Scan for the cell matching the given text and deliver its (x, y) coordinate at center. 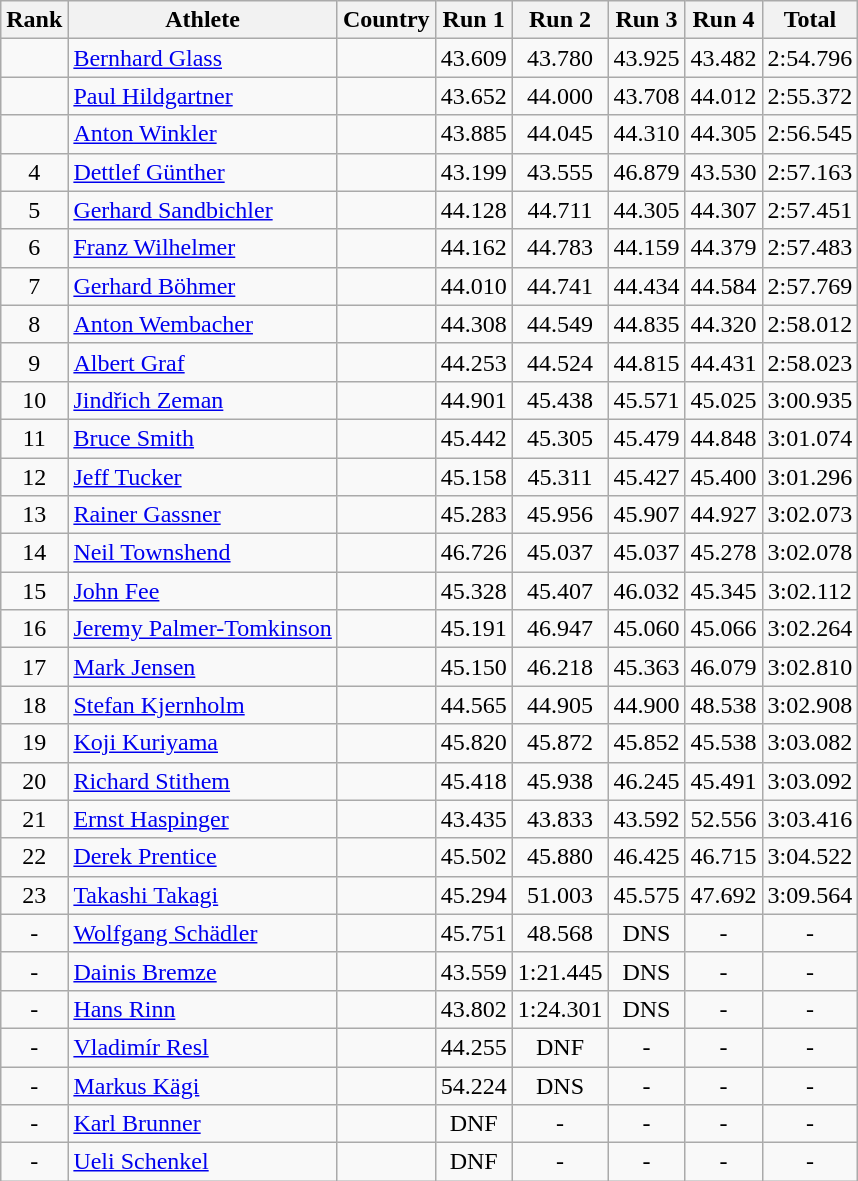
45.150 (474, 667)
2:57.451 (810, 210)
45.400 (724, 477)
22 (34, 857)
46.879 (646, 172)
43.609 (474, 58)
3:02.810 (810, 667)
45.479 (646, 438)
46.425 (646, 857)
23 (34, 895)
44.783 (560, 248)
18 (34, 705)
2:57.769 (810, 286)
Takashi Takagi (203, 895)
46.715 (724, 857)
45.571 (646, 400)
Paul Hildgartner (203, 96)
Wolfgang Schädler (203, 933)
43.708 (646, 96)
45.442 (474, 438)
43.833 (560, 819)
Jindřich Zeman (203, 400)
43.555 (560, 172)
Stefan Kjernholm (203, 705)
Anton Wembacher (203, 324)
3:01.074 (810, 438)
Rainer Gassner (203, 515)
45.880 (560, 857)
44.045 (560, 134)
Run 3 (646, 20)
47.692 (724, 895)
44.162 (474, 248)
2:58.012 (810, 324)
45.418 (474, 781)
44.524 (560, 362)
3:02.078 (810, 553)
Jeff Tucker (203, 477)
45.294 (474, 895)
44.000 (560, 96)
45.820 (474, 743)
Country (386, 20)
45.158 (474, 477)
Dainis Bremze (203, 971)
48.568 (560, 933)
6 (34, 248)
Mark Jensen (203, 667)
43.885 (474, 134)
13 (34, 515)
3:01.296 (810, 477)
52.556 (724, 819)
Jeremy Palmer-Tomkinson (203, 629)
43.559 (474, 971)
46.245 (646, 781)
45.852 (646, 743)
3:00.935 (810, 400)
45.938 (560, 781)
44.310 (646, 134)
2:56.545 (810, 134)
44.549 (560, 324)
Karl Brunner (203, 1124)
46.218 (560, 667)
Gerhard Böhmer (203, 286)
44.815 (646, 362)
44.835 (646, 324)
44.905 (560, 705)
45.345 (724, 591)
45.502 (474, 857)
45.060 (646, 629)
51.003 (560, 895)
43.199 (474, 172)
43.435 (474, 819)
45.278 (724, 553)
43.482 (724, 58)
19 (34, 743)
21 (34, 819)
45.491 (724, 781)
44.927 (724, 515)
3:02.264 (810, 629)
44.308 (474, 324)
Markus Kägi (203, 1085)
Anton Winkler (203, 134)
Run 1 (474, 20)
44.901 (474, 400)
45.438 (560, 400)
46.947 (560, 629)
2:58.023 (810, 362)
45.407 (560, 591)
45.872 (560, 743)
45.363 (646, 667)
Total (810, 20)
Neil Townshend (203, 553)
3:03.092 (810, 781)
5 (34, 210)
44.741 (560, 286)
Hans Rinn (203, 1009)
Run 4 (724, 20)
3:04.522 (810, 857)
44.565 (474, 705)
Run 2 (560, 20)
Athlete (203, 20)
3:09.564 (810, 895)
45.066 (724, 629)
12 (34, 477)
Bernhard Glass (203, 58)
3:02.908 (810, 705)
44.159 (646, 248)
45.427 (646, 477)
45.907 (646, 515)
Derek Prentice (203, 857)
44.434 (646, 286)
1:24.301 (560, 1009)
14 (34, 553)
44.848 (724, 438)
45.305 (560, 438)
45.283 (474, 515)
44.584 (724, 286)
45.025 (724, 400)
45.751 (474, 933)
43.925 (646, 58)
Vladimír Resl (203, 1047)
Albert Graf (203, 362)
44.900 (646, 705)
17 (34, 667)
Franz Wilhelmer (203, 248)
Ernst Haspinger (203, 819)
2:54.796 (810, 58)
16 (34, 629)
20 (34, 781)
Rank (34, 20)
Bruce Smith (203, 438)
2:57.163 (810, 172)
3:03.082 (810, 743)
8 (34, 324)
2:57.483 (810, 248)
46.032 (646, 591)
Koji Kuriyama (203, 743)
Gerhard Sandbichler (203, 210)
43.592 (646, 819)
44.307 (724, 210)
2:55.372 (810, 96)
46.726 (474, 553)
45.191 (474, 629)
45.538 (724, 743)
45.311 (560, 477)
43.780 (560, 58)
43.802 (474, 1009)
45.328 (474, 591)
44.379 (724, 248)
John Fee (203, 591)
45.956 (560, 515)
11 (34, 438)
46.079 (724, 667)
44.711 (560, 210)
Richard Stithem (203, 781)
4 (34, 172)
15 (34, 591)
54.224 (474, 1085)
43.652 (474, 96)
44.010 (474, 286)
1:21.445 (560, 971)
7 (34, 286)
Ueli Schenkel (203, 1162)
44.431 (724, 362)
48.538 (724, 705)
44.320 (724, 324)
44.012 (724, 96)
3:02.112 (810, 591)
43.530 (724, 172)
44.255 (474, 1047)
9 (34, 362)
44.253 (474, 362)
10 (34, 400)
45.575 (646, 895)
Dettlef Günther (203, 172)
3:02.073 (810, 515)
44.128 (474, 210)
3:03.416 (810, 819)
